Extract the [x, y] coordinate from the center of the cell holding the provided text.  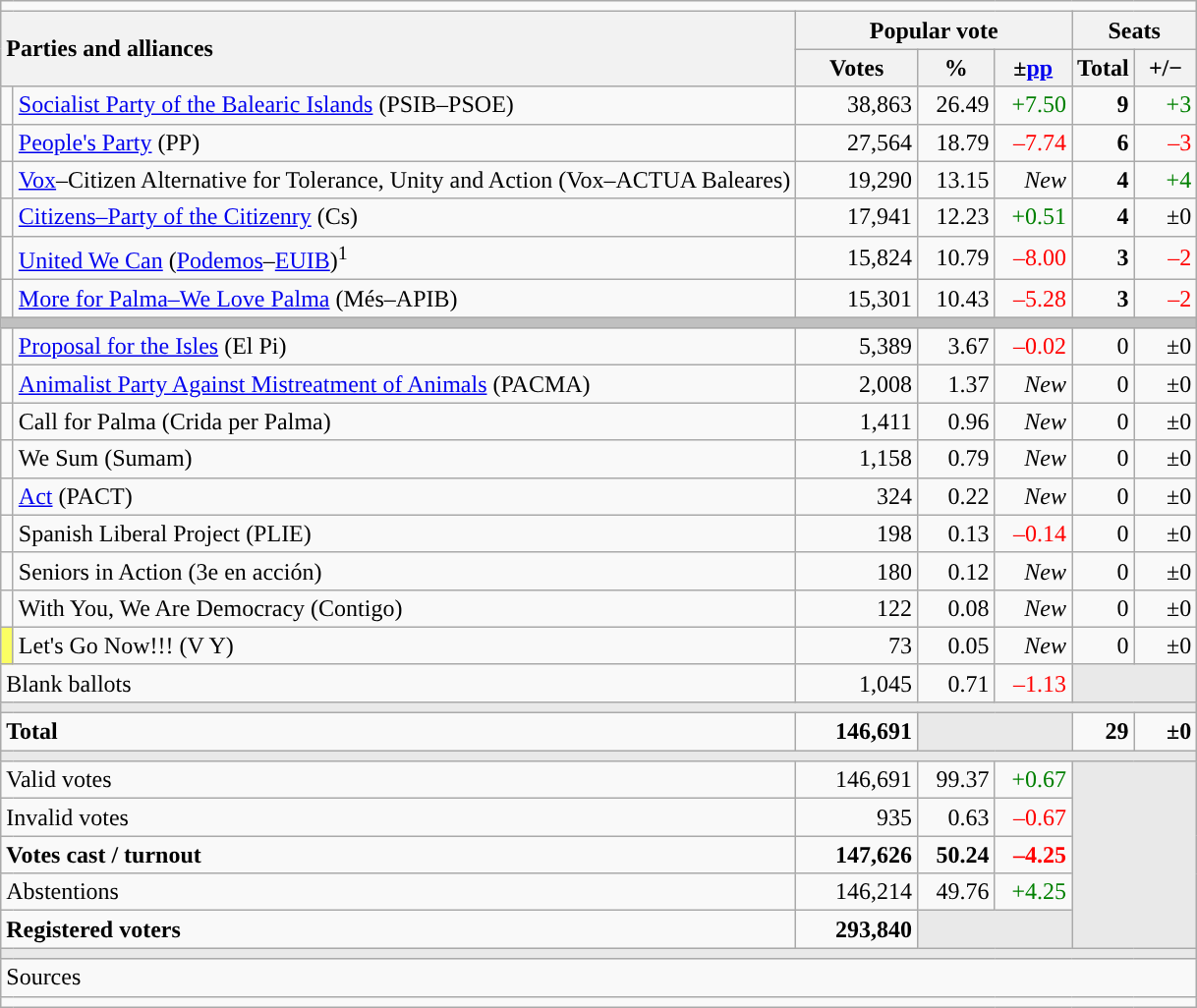
Spanish Liberal Project (PLIE) [405, 533]
0.63 [955, 817]
Proposal for the Isles (El Pi) [405, 347]
19,290 [857, 180]
Animalist Party Against Mistreatment of Animals (PACMA) [405, 384]
–4.25 [1034, 855]
+4 [1166, 180]
13.15 [955, 180]
1,411 [857, 421]
Votes [857, 68]
1.37 [955, 384]
Socialist Party of the Balearic Islands (PSIB–PSOE) [405, 105]
15,301 [857, 299]
198 [857, 533]
–3 [1166, 142]
3.67 [955, 347]
293,840 [857, 929]
26.49 [955, 105]
1,158 [857, 459]
0.96 [955, 421]
–0.14 [1034, 533]
Seats [1134, 30]
2,008 [857, 384]
Citizens–Party of the Citizenry (Cs) [405, 217]
1,045 [857, 683]
73 [857, 645]
Vox–Citizen Alternative for Tolerance, Unity and Action (Vox–ACTUA Baleares) [405, 180]
0.79 [955, 459]
0.12 [955, 571]
Votes cast / turnout [399, 855]
0.22 [955, 496]
–0.67 [1034, 817]
Blank ballots [399, 683]
6 [1104, 142]
+4.25 [1034, 892]
Let's Go Now!!! (V Y) [405, 645]
146,214 [857, 892]
Seniors in Action (3e en acción) [405, 571]
17,941 [857, 217]
People's Party (PP) [405, 142]
15,824 [857, 257]
Valid votes [399, 780]
324 [857, 496]
Invalid votes [399, 817]
+7.50 [1034, 105]
We Sum (Sumam) [405, 459]
99.37 [955, 780]
Parties and alliances [399, 49]
122 [857, 608]
±pp [1034, 68]
10.79 [955, 257]
–1.13 [1034, 683]
0.13 [955, 533]
Popular vote [934, 30]
United We Can (Podemos–EUIB)1 [405, 257]
–8.00 [1034, 257]
0.08 [955, 608]
Sources [599, 978]
Registered voters [399, 929]
–5.28 [1034, 299]
Call for Palma (Crida per Palma) [405, 421]
9 [1104, 105]
+0.67 [1034, 780]
180 [857, 571]
10.43 [955, 299]
–0.02 [1034, 347]
29 [1104, 732]
% [955, 68]
+/− [1166, 68]
–7.74 [1034, 142]
27,564 [857, 142]
935 [857, 817]
38,863 [857, 105]
49.76 [955, 892]
12.23 [955, 217]
+3 [1166, 105]
147,626 [857, 855]
More for Palma–We Love Palma (Més–APIB) [405, 299]
50.24 [955, 855]
Act (PACT) [405, 496]
+0.51 [1034, 217]
0.71 [955, 683]
With You, We Are Democracy (Contigo) [405, 608]
18.79 [955, 142]
Abstentions [399, 892]
5,389 [857, 347]
0.05 [955, 645]
